Return the (x, y) coordinate for the center point of the cell that contains the specified text.  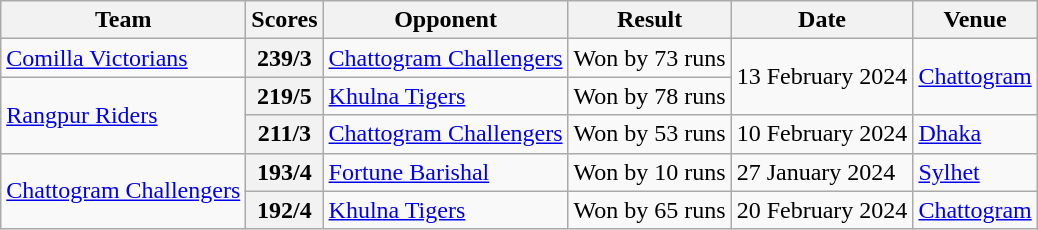
Won by 65 runs (650, 210)
Team (124, 20)
211/3 (284, 134)
Venue (975, 20)
Sylhet (975, 172)
Date (822, 20)
Result (650, 20)
Dhaka (975, 134)
Comilla Victorians (124, 58)
239/3 (284, 58)
13 February 2024 (822, 77)
10 February 2024 (822, 134)
192/4 (284, 210)
Won by 73 runs (650, 58)
Scores (284, 20)
Won by 53 runs (650, 134)
Fortune Barishal (446, 172)
Rangpur Riders (124, 115)
193/4 (284, 172)
Won by 78 runs (650, 96)
Won by 10 runs (650, 172)
20 February 2024 (822, 210)
27 January 2024 (822, 172)
Opponent (446, 20)
219/5 (284, 96)
